Return (X, Y) of the center of cell containing provided text 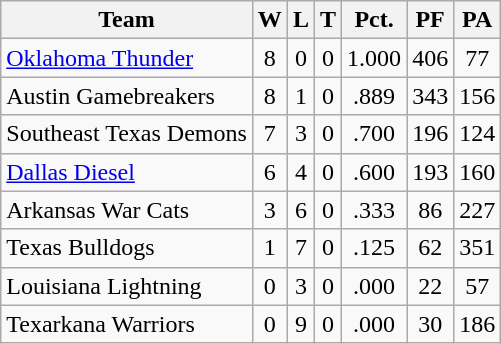
Texas Bulldogs (127, 248)
406 (430, 58)
Arkansas War Cats (127, 210)
Oklahoma Thunder (127, 58)
156 (478, 96)
351 (478, 248)
L (300, 20)
.333 (374, 210)
Texarkana Warriors (127, 324)
62 (430, 248)
22 (430, 286)
4 (300, 172)
PF (430, 20)
Louisiana Lightning (127, 286)
T (328, 20)
196 (430, 134)
86 (430, 210)
.125 (374, 248)
186 (478, 324)
227 (478, 210)
Dallas Diesel (127, 172)
343 (430, 96)
.600 (374, 172)
Austin Gamebreakers (127, 96)
57 (478, 286)
Pct. (374, 20)
Team (127, 20)
30 (430, 324)
9 (300, 324)
1.000 (374, 58)
.889 (374, 96)
77 (478, 58)
.700 (374, 134)
PA (478, 20)
193 (430, 172)
124 (478, 134)
W (270, 20)
Southeast Texas Demons (127, 134)
160 (478, 172)
